Locate the cell with the specified text and output its (x, y) center coordinate. 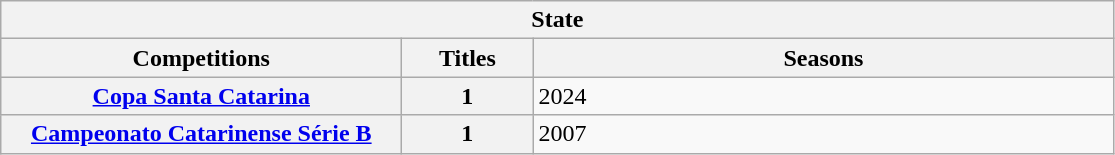
Copa Santa Catarina (202, 96)
Campeonato Catarinense Série B (202, 134)
2007 (824, 134)
2024 (824, 96)
Seasons (824, 58)
Titles (468, 58)
State (558, 20)
Competitions (202, 58)
